From the cell containing the given text, extract its center point as [x, y] coordinate. 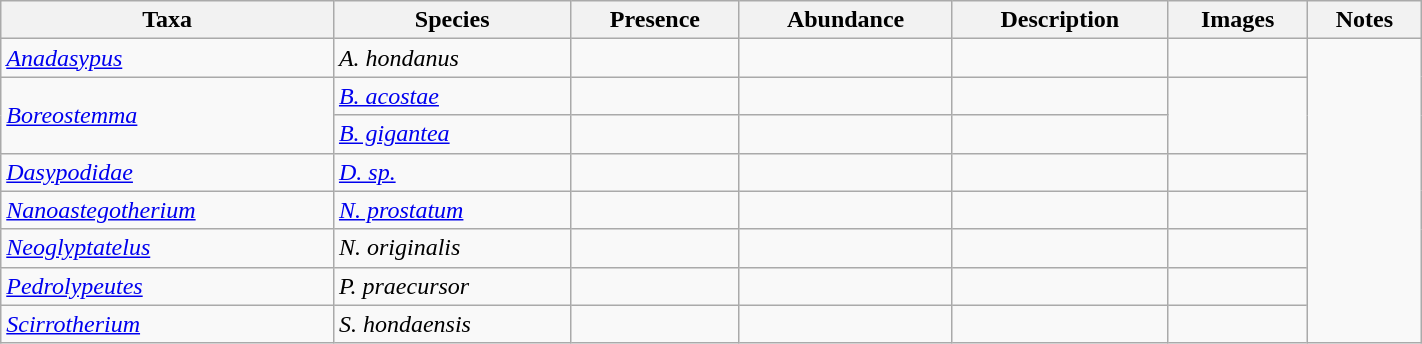
A. hondanus [452, 58]
Scirrotherium [168, 324]
Anadasypus [168, 58]
Neoglyptatelus [168, 248]
S. hondaensis [452, 324]
Notes [1365, 20]
Abundance [846, 20]
N. prostatum [452, 210]
Boreostemma [168, 115]
B. acostae [452, 96]
P. praecursor [452, 286]
N. originalis [452, 248]
Pedrolypeutes [168, 286]
Nanoastegotherium [168, 210]
Presence [655, 20]
Description [1060, 20]
Dasypodidae [168, 172]
B. gigantea [452, 134]
Taxa [168, 20]
Species [452, 20]
D. sp. [452, 172]
Images [1238, 20]
